Scan for the cell matching the given text and deliver its [x, y] coordinate at center. 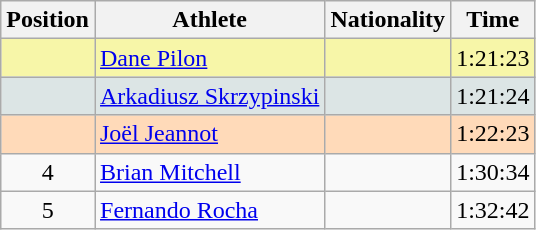
5 [48, 210]
1:21:24 [493, 96]
Time [493, 20]
Dane Pilon [209, 58]
Nationality [388, 20]
1:30:34 [493, 172]
Athlete [209, 20]
Fernando Rocha [209, 210]
1:22:23 [493, 134]
Brian Mitchell [209, 172]
Position [48, 20]
1:21:23 [493, 58]
Joël Jeannot [209, 134]
Arkadiusz Skrzypinski [209, 96]
1:32:42 [493, 210]
4 [48, 172]
